For the text-containing cell, return its midpoint in (X, Y) coordinate format. 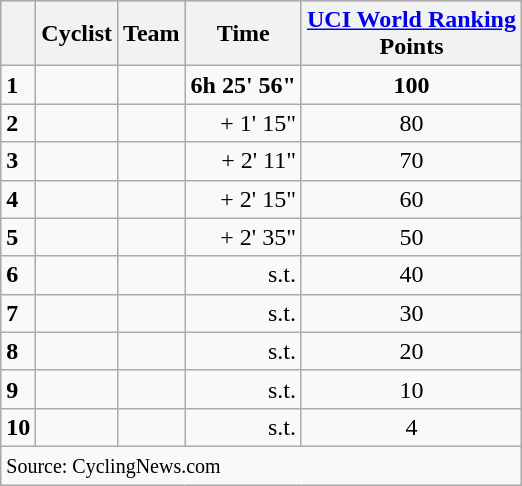
7 (18, 313)
9 (18, 389)
60 (411, 199)
+ 2' 15" (243, 199)
20 (411, 351)
100 (411, 85)
+ 1' 15" (243, 123)
40 (411, 275)
50 (411, 237)
1 (18, 85)
Cyclist (77, 34)
UCI World RankingPoints (411, 34)
5 (18, 237)
3 (18, 161)
+ 2' 11" (243, 161)
Team (152, 34)
Source: CyclingNews.com (262, 465)
8 (18, 351)
6h 25' 56" (243, 85)
2 (18, 123)
6 (18, 275)
Time (243, 34)
30 (411, 313)
+ 2' 35" (243, 237)
70 (411, 161)
80 (411, 123)
